Find where the given text appears and provide that cell's center as (x, y) coordinate. 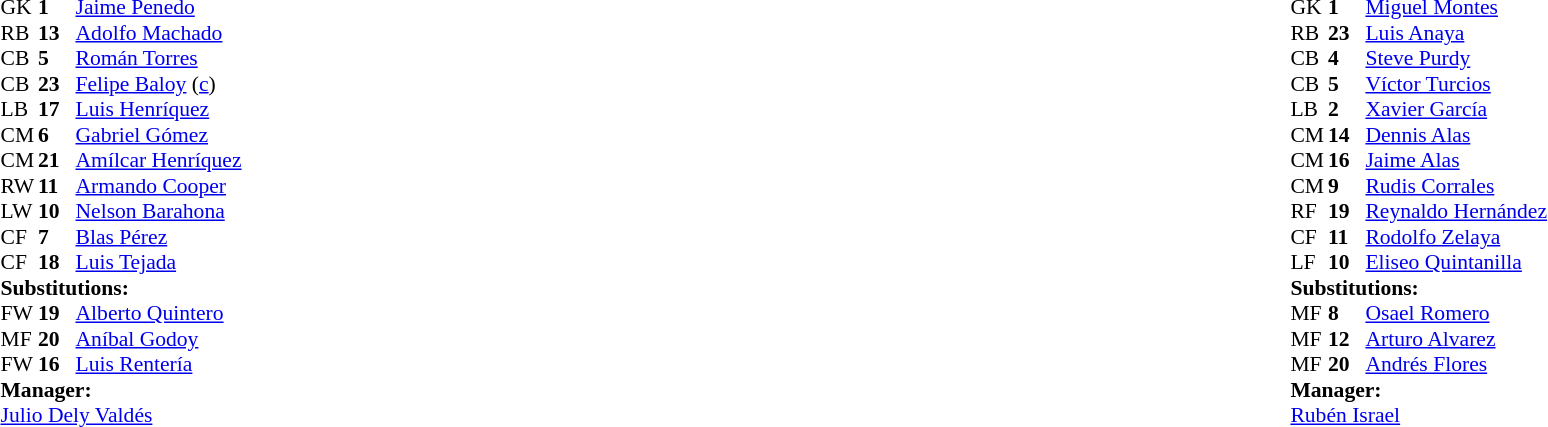
Jaime Alas (1456, 161)
Felipe Baloy (c) (159, 84)
LW (19, 211)
RF (1309, 211)
Amílcar Henríquez (159, 161)
4 (1347, 59)
Aníbal Godoy (159, 339)
Luis Anaya (1456, 33)
14 (1347, 135)
2 (1347, 109)
Nelson Barahona (159, 211)
Dennis Alas (1456, 135)
8 (1347, 313)
Víctor Turcios (1456, 84)
Luis Henríquez (159, 109)
Osael Romero (1456, 313)
Alberto Quintero (159, 313)
Andrés Flores (1456, 365)
7 (57, 237)
21 (57, 161)
Adolfo Machado (159, 33)
18 (57, 263)
6 (57, 135)
Gabriel Gómez (159, 135)
Luis Tejada (159, 263)
13 (57, 33)
Arturo Alvarez (1456, 339)
9 (1347, 186)
17 (57, 109)
Steve Purdy (1456, 59)
Eliseo Quintanilla (1456, 263)
Rudis Corrales (1456, 186)
Armando Cooper (159, 186)
RW (19, 186)
Reynaldo Hernández (1456, 211)
Blas Pérez (159, 237)
12 (1347, 339)
Luis Rentería (159, 365)
LF (1309, 263)
Rodolfo Zelaya (1456, 237)
Xavier García (1456, 109)
Román Torres (159, 59)
